Search for the cell housing the specified text and yield its [X, Y] center coordinate. 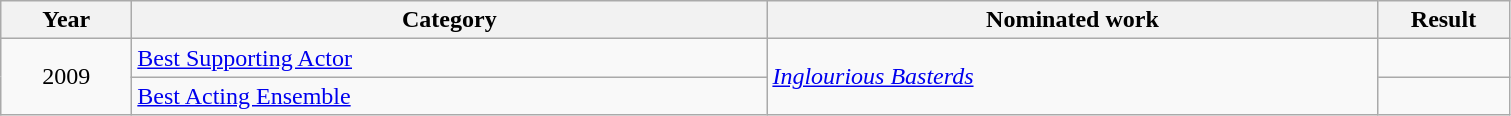
Result [1444, 20]
2009 [66, 77]
Year [66, 20]
Best Supporting Actor [450, 58]
Category [450, 20]
Nominated work [1072, 20]
Best Acting Ensemble [450, 96]
Inglourious Basterds [1072, 77]
